Find where the given text appears and provide that cell's center as (X, Y) coordinate. 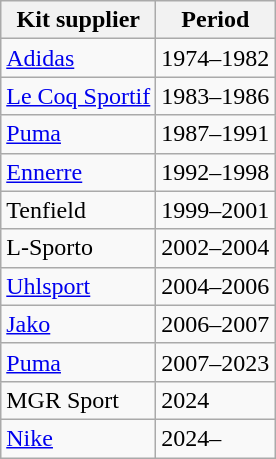
2006–2007 (216, 324)
Nike (78, 438)
2002–2004 (216, 248)
1992–1998 (216, 172)
2024– (216, 438)
Period (216, 20)
2004–2006 (216, 286)
1983–1986 (216, 96)
Tenfield (78, 210)
Adidas (78, 58)
2024 (216, 400)
L-Sporto (78, 248)
Uhlsport (78, 286)
2007–2023 (216, 362)
MGR Sport (78, 400)
Jako (78, 324)
1999–2001 (216, 210)
1987–1991 (216, 134)
Ennerre (78, 172)
1974–1982 (216, 58)
Kit supplier (78, 20)
Le Coq Sportif (78, 96)
